Capture the cell that displays the provided text and extract its (X, Y) central coordinate. 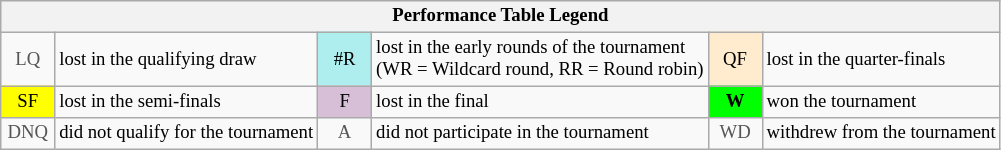
lost in the early rounds of the tournament(WR = Wildcard round, RR = Round robin) (540, 60)
LQ (28, 60)
QF (735, 60)
did not qualify for the tournament (186, 134)
SF (28, 102)
lost in the quarter-finals (881, 60)
Performance Table Legend (500, 16)
lost in the qualifying draw (186, 60)
won the tournament (881, 102)
#R (345, 60)
W (735, 102)
lost in the semi-finals (186, 102)
A (345, 134)
lost in the final (540, 102)
WD (735, 134)
did not participate in the tournament (540, 134)
F (345, 102)
withdrew from the tournament (881, 134)
DNQ (28, 134)
